Provide the [x, y] coordinate of the cell's center where the given text is located.  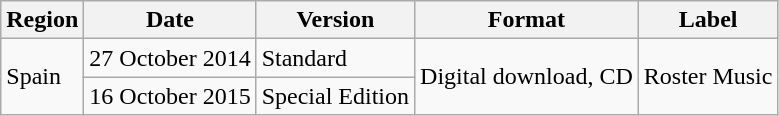
Special Edition [335, 96]
27 October 2014 [170, 58]
Digital download, CD [527, 77]
Region [42, 20]
Roster Music [708, 77]
Format [527, 20]
Label [708, 20]
Version [335, 20]
16 October 2015 [170, 96]
Date [170, 20]
Spain [42, 77]
Standard [335, 58]
